Return the [x, y] coordinate for the center point of the cell that contains the specified text.  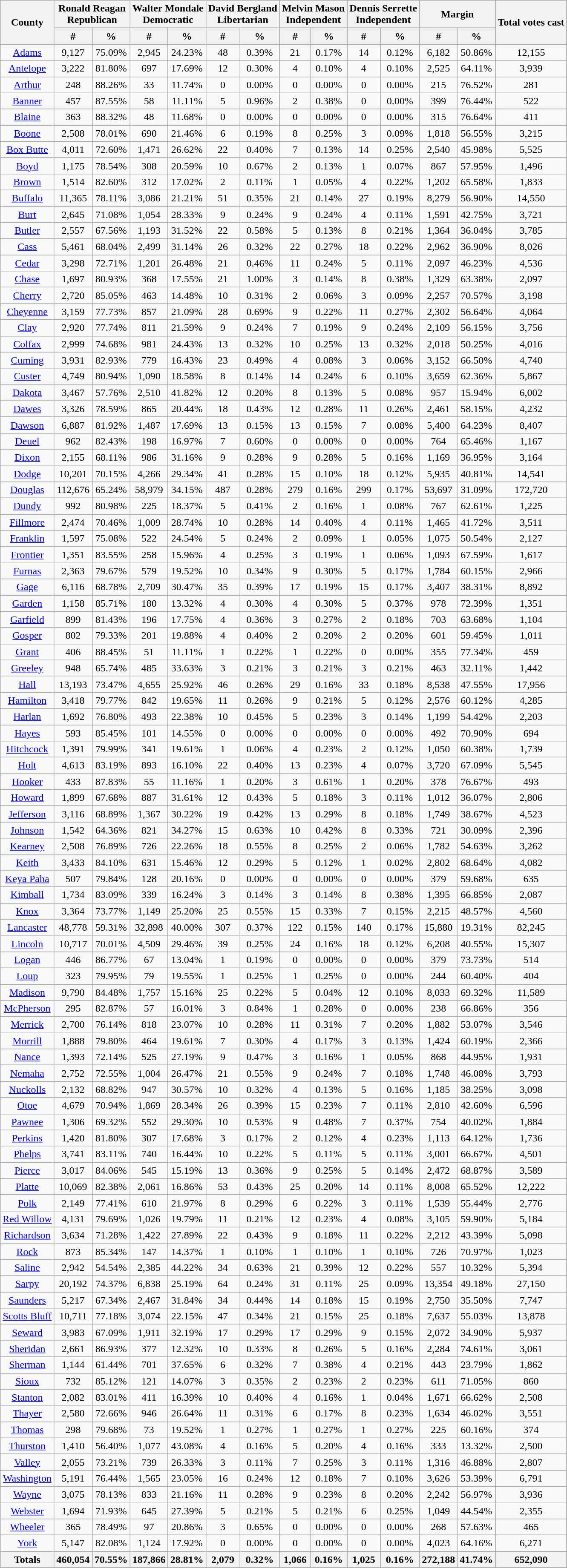
5,867 [531, 376]
77.74% [111, 328]
28 [222, 312]
86.77% [111, 960]
893 [149, 765]
1,882 [439, 1025]
0.69% [260, 312]
22.15% [187, 1316]
14.37% [187, 1251]
65.52% [476, 1187]
299 [364, 490]
10,069 [73, 1187]
16.86% [187, 1187]
Garden [27, 603]
97 [149, 1527]
1,496 [531, 166]
73.21% [111, 1462]
Loup [27, 976]
58.15% [476, 409]
7,637 [439, 1316]
399 [439, 101]
2,999 [73, 344]
3,418 [73, 700]
34.15% [187, 490]
22.26% [187, 846]
1,697 [73, 279]
802 [73, 636]
8,008 [439, 1187]
3,785 [531, 231]
1,784 [439, 571]
31.09% [476, 490]
13,354 [439, 1284]
60.19% [476, 1041]
31.84% [187, 1300]
4,131 [73, 1219]
1,869 [149, 1106]
3,222 [73, 69]
76.14% [111, 1025]
83.01% [111, 1397]
70.94% [111, 1106]
363 [73, 117]
312 [149, 182]
York [27, 1543]
84.06% [111, 1170]
Thurston [27, 1446]
21.97% [187, 1203]
0.48% [329, 1122]
78.13% [111, 1494]
30.09% [476, 830]
Douglas [27, 490]
79.68% [111, 1430]
5,545 [531, 765]
24.54% [187, 539]
25.19% [187, 1284]
Jefferson [27, 814]
Margin [458, 14]
3,551 [531, 1413]
Saline [27, 1268]
Wheeler [27, 1527]
70.90% [476, 733]
2,752 [73, 1073]
44.22% [187, 1268]
Perkins [27, 1138]
Cherry [27, 295]
82.60% [111, 182]
3,931 [73, 360]
365 [73, 1527]
323 [73, 976]
1,634 [439, 1413]
374 [531, 1430]
1,888 [73, 1041]
30.22% [187, 814]
80.93% [111, 279]
7,747 [531, 1300]
76.67% [476, 782]
67.68% [111, 798]
238 [439, 1009]
1,565 [149, 1478]
56.90% [476, 198]
Antelope [27, 69]
28.81% [187, 1559]
20.86% [187, 1527]
694 [531, 733]
514 [531, 960]
8,538 [439, 684]
842 [149, 700]
1,050 [439, 749]
Cheyenne [27, 312]
2,580 [73, 1413]
47 [222, 1316]
465 [531, 1527]
Hayes [27, 733]
1,329 [439, 279]
83.19% [111, 765]
36.95% [476, 457]
27 [364, 198]
53,697 [439, 490]
6,596 [531, 1106]
457 [73, 101]
3,793 [531, 1073]
81.43% [111, 619]
70.46% [111, 522]
2,072 [439, 1333]
19.55% [187, 976]
1,193 [149, 231]
78.59% [111, 409]
66.50% [476, 360]
84.10% [111, 863]
12,155 [531, 52]
767 [439, 506]
50.25% [476, 344]
46.08% [476, 1073]
3,659 [439, 376]
50.54% [476, 539]
76.80% [111, 717]
248 [73, 85]
60.15% [476, 571]
172,720 [531, 490]
Total votes cast [531, 22]
2,467 [149, 1300]
County [27, 22]
957 [439, 393]
29.34% [187, 474]
15.19% [187, 1170]
593 [73, 733]
3,152 [439, 360]
2,750 [439, 1300]
34.90% [476, 1333]
8,407 [531, 425]
1,422 [149, 1235]
83.09% [111, 895]
17.92% [187, 1543]
Polk [27, 1203]
Dennis SerretteIndependent [383, 14]
24.23% [187, 52]
4,064 [531, 312]
Nemaha [27, 1073]
70.15% [111, 474]
26.47% [187, 1073]
857 [149, 312]
56.97% [476, 1494]
279 [295, 490]
Brown [27, 182]
41 [222, 474]
Madison [27, 992]
2,155 [73, 457]
631 [149, 863]
3,086 [149, 198]
3,741 [73, 1154]
65.24% [111, 490]
23.05% [187, 1478]
101 [149, 733]
3,364 [73, 911]
41.74% [476, 1559]
Dawson [27, 425]
48,778 [73, 927]
34.27% [187, 830]
40.55% [476, 943]
487 [222, 490]
19.88% [187, 636]
Rock [27, 1251]
Pawnee [27, 1122]
8,033 [439, 992]
26.64% [187, 1413]
Gosper [27, 636]
Furnas [27, 571]
31.14% [187, 247]
0.45% [260, 717]
19.79% [187, 1219]
2,810 [439, 1106]
1,471 [149, 149]
0.65% [260, 1527]
2,661 [73, 1349]
833 [149, 1494]
Dodge [27, 474]
20.16% [187, 879]
Kearney [27, 846]
Saunders [27, 1300]
2,802 [439, 863]
978 [439, 603]
356 [531, 1009]
645 [149, 1511]
464 [149, 1041]
22.38% [187, 717]
244 [439, 976]
690 [149, 133]
2,962 [439, 247]
70.01% [111, 943]
68.82% [111, 1089]
339 [149, 895]
1,757 [149, 992]
1,420 [73, 1138]
887 [149, 798]
298 [73, 1430]
2,499 [149, 247]
54.54% [111, 1268]
28.74% [187, 522]
1,075 [439, 539]
4,523 [531, 814]
79.99% [111, 749]
295 [73, 1009]
Blaine [27, 117]
2,355 [531, 1511]
2,720 [73, 295]
63.38% [476, 279]
79.80% [111, 1041]
Lincoln [27, 943]
1,748 [439, 1073]
67.59% [476, 555]
1,093 [439, 555]
2,806 [531, 798]
992 [73, 506]
20.44% [187, 409]
1,066 [295, 1559]
36.90% [476, 247]
4,232 [531, 409]
4,016 [531, 344]
962 [73, 441]
4,679 [73, 1106]
2,284 [439, 1349]
1,201 [149, 263]
2,132 [73, 1089]
333 [439, 1446]
Chase [27, 279]
54.63% [476, 846]
18.37% [187, 506]
78.49% [111, 1527]
Holt [27, 765]
740 [149, 1154]
1.00% [260, 279]
9,790 [73, 992]
85.71% [111, 603]
3,061 [531, 1349]
87.55% [111, 101]
72.66% [111, 1413]
272,188 [439, 1559]
66.85% [476, 895]
27.19% [187, 1057]
Totals [27, 1559]
2,257 [439, 295]
946 [149, 1413]
3,467 [73, 393]
3,262 [531, 846]
11,589 [531, 992]
32.11% [476, 668]
1,617 [531, 555]
53 [222, 1187]
13.04% [187, 960]
811 [149, 328]
2,920 [73, 328]
4,285 [531, 700]
485 [149, 668]
0.58% [260, 231]
947 [149, 1089]
40.00% [187, 927]
1,514 [73, 182]
1,884 [531, 1122]
Burt [27, 214]
Thomas [27, 1430]
Butler [27, 231]
3,546 [531, 1025]
64.36% [111, 830]
Johnson [27, 830]
82,245 [531, 927]
78.01% [111, 133]
82.87% [111, 1009]
56.64% [476, 312]
26.33% [187, 1462]
2,127 [531, 539]
21.16% [187, 1494]
Dawes [27, 409]
10,717 [73, 943]
74.61% [476, 1349]
16 [222, 1478]
27.89% [187, 1235]
77.18% [111, 1316]
1,049 [439, 1511]
1,833 [531, 182]
35 [222, 587]
2,109 [439, 328]
20,192 [73, 1284]
6,887 [73, 425]
Walter MondaleDemocratic [168, 14]
1,734 [73, 895]
56.40% [111, 1446]
64.16% [476, 1543]
80.98% [111, 506]
79.67% [111, 571]
1,175 [73, 166]
721 [439, 830]
Wayne [27, 1494]
30.57% [187, 1089]
579 [149, 571]
Sherman [27, 1365]
2,557 [73, 231]
865 [149, 409]
187,866 [149, 1559]
1,012 [439, 798]
29 [295, 684]
72.39% [476, 603]
67 [149, 960]
65.46% [476, 441]
2,215 [439, 911]
38.25% [476, 1089]
Sioux [27, 1381]
2,302 [439, 312]
459 [531, 652]
70.55% [111, 1559]
2,055 [73, 1462]
5,217 [73, 1300]
37.65% [187, 1365]
85.34% [111, 1251]
14.07% [187, 1381]
21.46% [187, 133]
60.12% [476, 700]
65.74% [111, 668]
63.68% [476, 619]
Melvin MasonIndependent [313, 14]
552 [149, 1122]
17.68% [187, 1138]
82.43% [111, 441]
78.11% [111, 198]
71.28% [111, 1235]
46.23% [476, 263]
3,756 [531, 328]
121 [149, 1381]
3,589 [531, 1170]
611 [439, 1381]
87.83% [111, 782]
1,158 [73, 603]
42.60% [476, 1106]
14,550 [531, 198]
601 [439, 636]
0.53% [260, 1122]
4,536 [531, 263]
86.93% [111, 1349]
Logan [27, 960]
315 [439, 117]
147 [149, 1251]
36.04% [476, 231]
32.19% [187, 1333]
Platte [27, 1187]
1,410 [73, 1446]
62.36% [476, 376]
368 [149, 279]
29.30% [187, 1122]
60.38% [476, 749]
Washington [27, 1478]
1,025 [364, 1559]
Hitchcock [27, 749]
821 [149, 830]
56.15% [476, 328]
Phelps [27, 1154]
84.48% [111, 992]
2,082 [73, 1397]
14.55% [187, 733]
26.48% [187, 263]
79.69% [111, 1219]
404 [531, 976]
Keya Paha [27, 879]
81.92% [111, 425]
75.08% [111, 539]
281 [531, 85]
873 [73, 1251]
14,541 [531, 474]
Box Butte [27, 149]
545 [149, 1170]
525 [149, 1057]
5,394 [531, 1268]
1,011 [531, 636]
3,017 [73, 1170]
68.04% [111, 247]
557 [439, 1268]
Frontier [27, 555]
43.39% [476, 1235]
38.67% [476, 814]
1,144 [73, 1365]
1,749 [439, 814]
46.88% [476, 1462]
23.79% [476, 1365]
1,023 [531, 1251]
1,899 [73, 798]
Morrill [27, 1041]
610 [149, 1203]
11.68% [187, 117]
Otoe [27, 1106]
1,104 [531, 619]
41.82% [187, 393]
35.50% [476, 1300]
79.95% [111, 976]
Hall [27, 684]
1,862 [531, 1365]
Greeley [27, 668]
4,749 [73, 376]
77.34% [476, 652]
0.47% [260, 1057]
1,009 [149, 522]
2,212 [439, 1235]
73.47% [111, 684]
Colfax [27, 344]
2,525 [439, 69]
79.77% [111, 700]
433 [73, 782]
1,671 [439, 1397]
19.31% [476, 927]
31.61% [187, 798]
258 [149, 555]
17.75% [187, 619]
32,898 [149, 927]
Custer [27, 376]
3,215 [531, 133]
3,116 [73, 814]
47.55% [476, 684]
55 [149, 782]
15.46% [187, 863]
899 [73, 619]
5,935 [439, 474]
79.33% [111, 636]
Dundy [27, 506]
17,956 [531, 684]
Seward [27, 1333]
25.20% [187, 911]
57.76% [111, 393]
1,424 [439, 1041]
31 [295, 1284]
4,266 [149, 474]
40.81% [476, 474]
59.31% [111, 927]
818 [149, 1025]
1,316 [439, 1462]
1,694 [73, 1511]
11.74% [187, 85]
308 [149, 166]
754 [439, 1122]
1,149 [149, 911]
42.75% [476, 214]
23.07% [187, 1025]
0.49% [260, 360]
1,306 [73, 1122]
Cass [27, 247]
76.89% [111, 846]
6,116 [73, 587]
21.59% [187, 328]
1,465 [439, 522]
49.18% [476, 1284]
739 [149, 1462]
55.03% [476, 1316]
Merrick [27, 1025]
1,597 [73, 539]
48.57% [476, 911]
196 [149, 619]
377 [149, 1349]
2,061 [149, 1187]
8,892 [531, 587]
868 [439, 1057]
2,942 [73, 1268]
6,271 [531, 1543]
2,366 [531, 1041]
Red Willow [27, 1219]
13,193 [73, 684]
21.09% [187, 312]
Hooker [27, 782]
60.40% [476, 976]
25.92% [187, 684]
19.65% [187, 700]
446 [73, 960]
1,090 [149, 376]
85.12% [111, 1381]
8,279 [439, 198]
3,626 [439, 1478]
64.23% [476, 425]
3,105 [439, 1219]
31.16% [187, 457]
2,149 [73, 1203]
27.39% [187, 1511]
82.93% [111, 360]
5,400 [439, 425]
2,472 [439, 1170]
635 [531, 879]
66.67% [476, 1154]
72.14% [111, 1057]
Dakota [27, 393]
Sheridan [27, 1349]
68.11% [111, 457]
71.93% [111, 1511]
2,540 [439, 149]
76.52% [476, 85]
2,576 [439, 700]
50.86% [476, 52]
1,185 [439, 1089]
1,225 [531, 506]
9,127 [73, 52]
85.05% [111, 295]
2,645 [73, 214]
41.72% [476, 522]
6,002 [531, 393]
3,511 [531, 522]
3,721 [531, 214]
1,393 [73, 1057]
215 [439, 85]
5,191 [73, 1478]
72.55% [111, 1073]
55.44% [476, 1203]
Howard [27, 798]
3,198 [531, 295]
948 [73, 668]
2,363 [73, 571]
71.05% [476, 1381]
57.95% [476, 166]
128 [149, 879]
Franklin [27, 539]
59.45% [476, 636]
5,098 [531, 1235]
59.68% [476, 879]
24.43% [187, 344]
3,159 [73, 312]
17.02% [187, 182]
201 [149, 636]
1,818 [439, 133]
73.73% [476, 960]
78.54% [111, 166]
5,937 [531, 1333]
2,087 [531, 895]
378 [439, 782]
67.56% [111, 231]
0.61% [329, 782]
1,931 [531, 1057]
72.60% [111, 149]
355 [439, 652]
2,966 [531, 571]
341 [149, 749]
58 [149, 101]
83.11% [111, 1154]
268 [439, 1527]
2,474 [73, 522]
14.48% [187, 295]
460,054 [73, 1559]
6,208 [439, 943]
64.11% [476, 69]
5,184 [531, 1219]
29.46% [187, 943]
17.55% [187, 279]
652,090 [531, 1559]
3,983 [73, 1333]
867 [439, 166]
Buffalo [27, 198]
1,026 [149, 1219]
1,736 [531, 1138]
1,911 [149, 1333]
83.55% [111, 555]
3,164 [531, 457]
61.44% [111, 1365]
3,720 [439, 765]
0.46% [260, 263]
Sarpy [27, 1284]
860 [531, 1381]
443 [439, 1365]
986 [149, 457]
703 [439, 619]
Cedar [27, 263]
Clay [27, 328]
5,461 [73, 247]
4,509 [149, 943]
McPherson [27, 1009]
67.34% [111, 1300]
46 [222, 684]
1,442 [531, 668]
Garfield [27, 619]
82.38% [111, 1187]
4,613 [73, 765]
406 [73, 652]
30.47% [187, 587]
Fillmore [27, 522]
11.16% [187, 782]
0.84% [260, 1009]
16.10% [187, 765]
Lancaster [27, 927]
2,396 [531, 830]
16.24% [187, 895]
198 [149, 441]
8,026 [531, 247]
73.77% [111, 911]
66.86% [476, 1009]
16.97% [187, 441]
3,939 [531, 69]
Gage [27, 587]
1,004 [149, 1073]
2,945 [149, 52]
73 [149, 1430]
60.16% [476, 1430]
53.07% [476, 1025]
16.01% [187, 1009]
Keith [27, 863]
3,407 [439, 587]
1,054 [149, 214]
Boone [27, 133]
701 [149, 1365]
1,077 [149, 1446]
3,936 [531, 1494]
4,655 [149, 684]
Pierce [27, 1170]
12.32% [187, 1349]
1,692 [73, 717]
85.45% [111, 733]
Knox [27, 911]
1,591 [439, 214]
2,500 [531, 1446]
68.64% [476, 863]
11,365 [73, 198]
2,700 [73, 1025]
16.43% [187, 360]
59.90% [476, 1219]
1,167 [531, 441]
6,791 [531, 1478]
57 [149, 1009]
2,510 [149, 393]
74.37% [111, 1284]
Nance [27, 1057]
1,169 [439, 457]
Adams [27, 52]
88.26% [111, 85]
20.59% [187, 166]
43.08% [187, 1446]
4,011 [73, 149]
0.96% [260, 101]
36.07% [476, 798]
4,501 [531, 1154]
79.84% [111, 879]
13,878 [531, 1316]
697 [149, 69]
507 [73, 879]
2,807 [531, 1462]
18.58% [187, 376]
3,074 [149, 1316]
64 [222, 1284]
70.57% [476, 295]
27,150 [531, 1284]
1,367 [149, 814]
15,880 [439, 927]
3,098 [531, 1089]
0.44% [260, 1300]
15.16% [187, 992]
Dixon [27, 457]
0.60% [260, 441]
28.33% [187, 214]
45.98% [476, 149]
62.61% [476, 506]
4,023 [439, 1543]
2,709 [149, 587]
Stanton [27, 1397]
112,676 [73, 490]
Arthur [27, 85]
58,979 [149, 490]
Banner [27, 101]
Ronald ReaganRepublican [92, 14]
1,542 [73, 830]
23 [222, 360]
57.63% [476, 1527]
75.09% [111, 52]
David BerglandLibertarian [243, 14]
33.63% [187, 668]
Hamilton [27, 700]
46.02% [476, 1413]
3,298 [73, 263]
3,001 [439, 1154]
5,147 [73, 1543]
140 [364, 927]
2,203 [531, 717]
44.54% [476, 1511]
88.32% [111, 117]
53.39% [476, 1478]
38.31% [476, 587]
15.96% [187, 555]
26.62% [187, 149]
3,075 [73, 1494]
Grant [27, 652]
981 [149, 344]
4,740 [531, 360]
Cuming [27, 360]
71.08% [111, 214]
15,307 [531, 943]
19 [222, 814]
Kimball [27, 895]
70.97% [476, 1251]
3,433 [73, 863]
76.64% [476, 117]
1,539 [439, 1203]
492 [439, 733]
66.62% [476, 1397]
54.42% [476, 717]
4,082 [531, 863]
1,124 [149, 1543]
1,202 [439, 182]
64.12% [476, 1138]
10,201 [73, 474]
65.58% [476, 182]
1,395 [439, 895]
0.02% [400, 863]
15.94% [476, 393]
68.78% [111, 587]
779 [149, 360]
732 [73, 1381]
Thayer [27, 1413]
16.44% [187, 1154]
80.94% [111, 376]
56.55% [476, 133]
3,634 [73, 1235]
12,222 [531, 1187]
88.45% [111, 652]
1,487 [149, 425]
39 [222, 943]
2,242 [439, 1494]
10,711 [73, 1316]
44.95% [476, 1057]
6,182 [439, 52]
Harlan [27, 717]
1,391 [73, 749]
2,385 [149, 1268]
1,364 [439, 231]
31.52% [187, 231]
21.21% [187, 198]
79 [149, 976]
2,079 [222, 1559]
28.34% [187, 1106]
2,018 [439, 344]
6,838 [149, 1284]
180 [149, 603]
74.68% [111, 344]
1,782 [439, 846]
2,461 [439, 409]
0.67% [260, 166]
72.71% [111, 263]
Richardson [27, 1235]
5,525 [531, 149]
Scotts Bluff [27, 1316]
0.41% [260, 506]
1,739 [531, 749]
122 [295, 927]
4,560 [531, 911]
82.08% [111, 1543]
40.02% [476, 1122]
1,199 [439, 717]
1,113 [439, 1138]
16.39% [187, 1397]
2,776 [531, 1203]
3,326 [73, 409]
68.87% [476, 1170]
10.32% [476, 1268]
77.41% [111, 1203]
68.89% [111, 814]
Deuel [27, 441]
77.73% [111, 312]
Nuckolls [27, 1089]
764 [439, 441]
Valley [27, 1462]
Boyd [27, 166]
24 [295, 943]
Webster [27, 1511]
